Detect which cell encompasses the target text, then output its (X, Y) center coordinate. 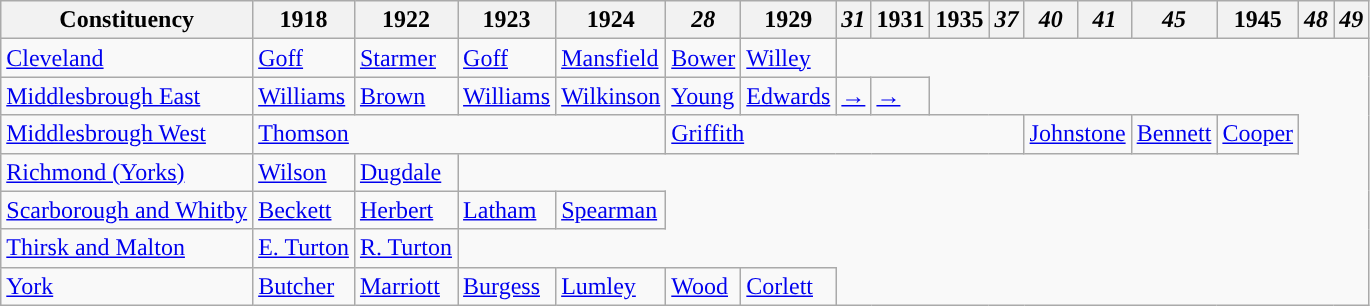
Middlesbrough East (127, 96)
Herbert (406, 210)
R. Turton (406, 248)
Bower (704, 58)
Corlett (788, 286)
Cooper (1258, 134)
Thomson (460, 134)
40 (1051, 20)
Wilkinson (611, 96)
Beckett (304, 210)
48 (1316, 20)
41 (1105, 20)
45 (1174, 20)
28 (704, 20)
Burgess (507, 286)
York (127, 286)
1923 (507, 20)
Starmer (406, 58)
E. Turton (304, 248)
Bennett (1174, 134)
Latham (507, 210)
Thirsk and Malton (127, 248)
Richmond (Yorks) (127, 172)
Lumley (611, 286)
Mansfield (611, 58)
Young (704, 96)
1918 (304, 20)
Brown (406, 96)
Cleveland (127, 58)
Dugdale (406, 172)
Scarborough and Whitby (127, 210)
Constituency (127, 20)
Wood (704, 286)
1929 (788, 20)
Griffith (845, 134)
Wilson (304, 172)
Edwards (788, 96)
49 (1352, 20)
1945 (1258, 20)
Johnstone (1078, 134)
1922 (406, 20)
Spearman (611, 210)
Middlesbrough West (127, 134)
1935 (960, 20)
1931 (900, 20)
Butcher (304, 286)
37 (1006, 20)
1924 (611, 20)
Marriott (406, 286)
Willey (788, 58)
31 (854, 20)
